From the cell containing the given text, extract its center point as [X, Y] coordinate. 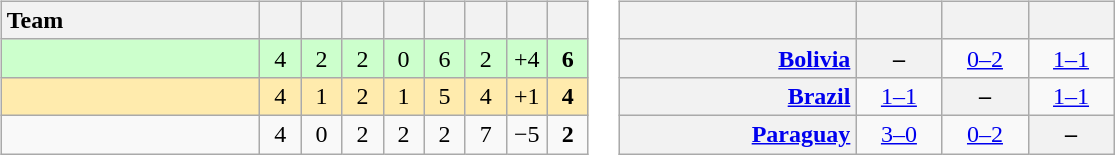
Team [130, 20]
3–0 [899, 134]
Brazil [738, 96]
7 [486, 134]
−5 [526, 134]
+1 [526, 96]
Bolivia [738, 58]
5 [444, 96]
Paraguay [738, 134]
+4 [526, 58]
